Provide the [X, Y] coordinate of the cell's center where the given text is located.  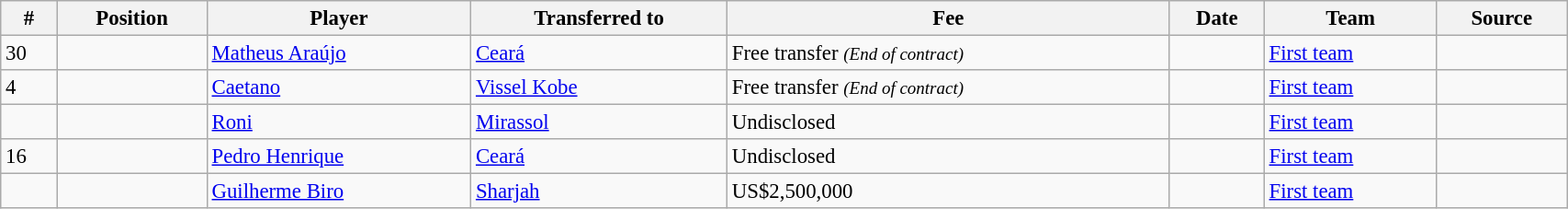
4 [29, 87]
US$2,500,000 [949, 192]
Caetano [338, 87]
16 [29, 157]
Fee [949, 18]
30 [29, 53]
Player [338, 18]
Source [1502, 18]
Pedro Henrique [338, 157]
Matheus Araújo [338, 53]
Roni [338, 122]
Mirassol [599, 122]
Position [132, 18]
Transferred to [599, 18]
Date [1216, 18]
Team [1350, 18]
# [29, 18]
Sharjah [599, 192]
Vissel Kobe [599, 87]
Guilherme Biro [338, 192]
